Scan for the cell matching the given text and deliver its (x, y) coordinate at center. 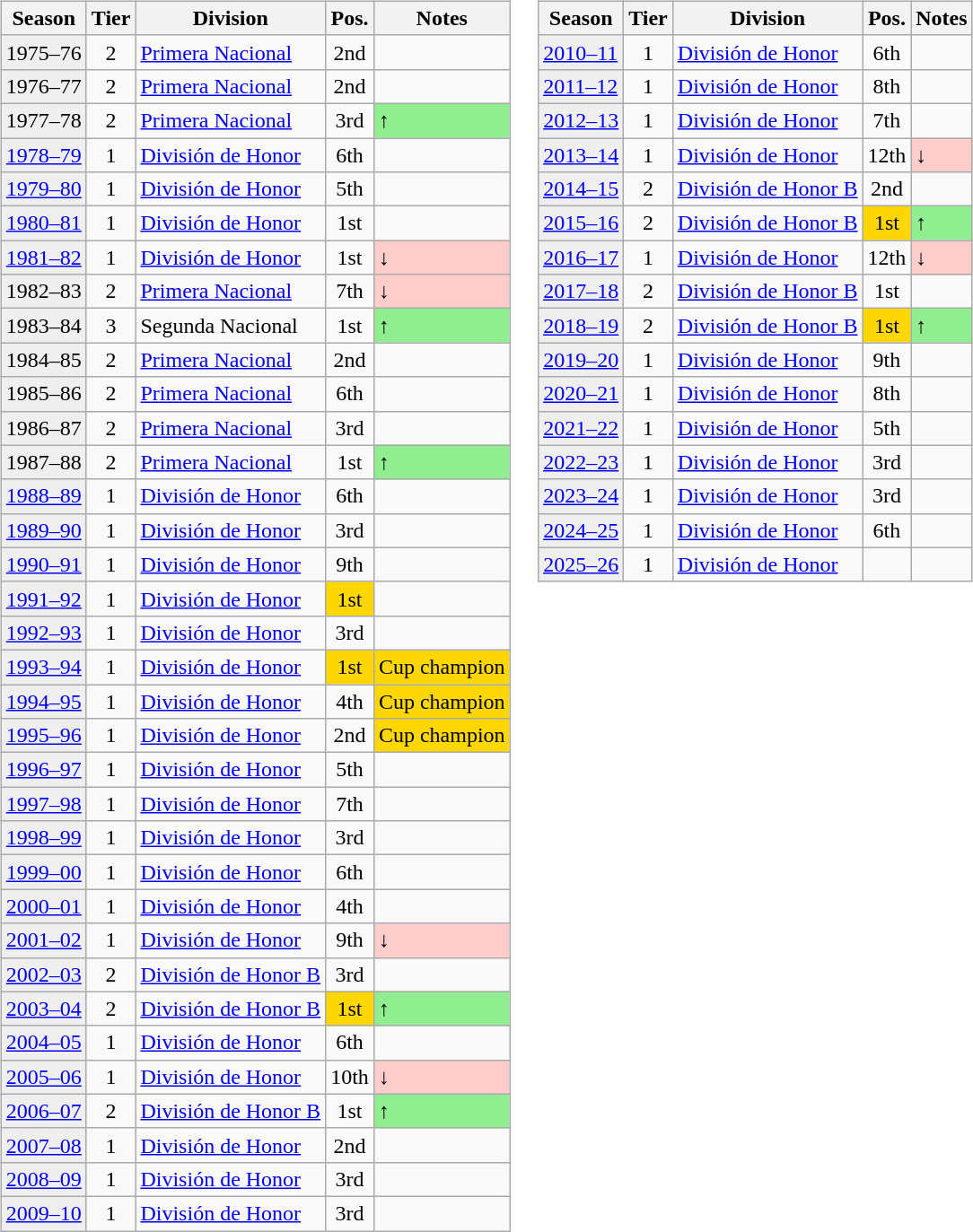
1986–87 (43, 428)
2009–10 (43, 1213)
1990–91 (43, 564)
2017–18 (582, 292)
2022–23 (582, 462)
2007–08 (43, 1145)
1985–86 (43, 394)
1995–96 (43, 736)
1978–79 (43, 155)
2006–07 (43, 1111)
1989–90 (43, 530)
2015–16 (582, 223)
1984–85 (43, 360)
1977–78 (43, 120)
1998–99 (43, 838)
2019–20 (582, 360)
1997–98 (43, 804)
2000–01 (43, 906)
2011–12 (582, 86)
2014–15 (582, 189)
1996–97 (43, 770)
2020–21 (582, 394)
1987–88 (43, 462)
10th (350, 1077)
2018–19 (582, 326)
1994–95 (43, 701)
2010–11 (582, 52)
2016–17 (582, 258)
1976–77 (43, 86)
2012–13 (582, 120)
2013–14 (582, 155)
1999–00 (43, 872)
1993–94 (43, 667)
1979–80 (43, 189)
2008–09 (43, 1179)
1988–89 (43, 496)
2005–06 (43, 1077)
2021–22 (582, 428)
Segunda Nacional (231, 326)
2023–24 (582, 496)
1975–76 (43, 52)
3 (111, 326)
1981–82 (43, 258)
2024–25 (582, 530)
2003–04 (43, 1009)
1991–92 (43, 599)
1982–83 (43, 292)
2002–03 (43, 974)
1980–81 (43, 223)
2025–26 (582, 564)
2004–05 (43, 1043)
1983–84 (43, 326)
2001–02 (43, 940)
1992–93 (43, 633)
